Scan for the cell matching the given text and deliver its [X, Y] coordinate at center. 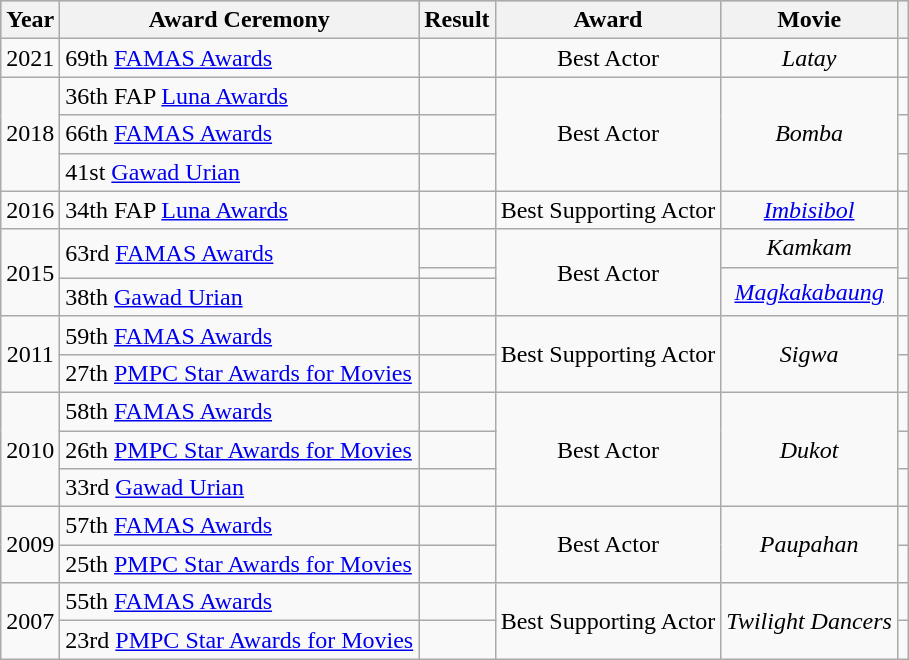
41st Gawad Urian [240, 172]
Bomba [810, 134]
2018 [30, 134]
58th FAMAS Awards [240, 411]
66th FAMAS Awards [240, 134]
Dukot [810, 449]
63rd FAMAS Awards [240, 254]
57th FAMAS Awards [240, 526]
Twilight Dancers [810, 621]
Latay [810, 58]
2021 [30, 58]
23rd PMPC Star Awards for Movies [240, 640]
36th FAP Luna Awards [240, 96]
59th FAMAS Awards [240, 335]
2016 [30, 210]
Magkakabaung [810, 292]
2011 [30, 354]
2010 [30, 449]
Result [457, 20]
Award Ceremony [240, 20]
Award [608, 20]
Paupahan [810, 545]
55th FAMAS Awards [240, 602]
27th PMPC Star Awards for Movies [240, 373]
38th Gawad Urian [240, 297]
2007 [30, 621]
69th FAMAS Awards [240, 58]
33rd Gawad Urian [240, 488]
2009 [30, 545]
Imbisibol [810, 210]
Kamkam [810, 248]
2015 [30, 272]
Year [30, 20]
25th PMPC Star Awards for Movies [240, 564]
26th PMPC Star Awards for Movies [240, 449]
34th FAP Luna Awards [240, 210]
Movie [810, 20]
Sigwa [810, 354]
